Capture the cell that displays the provided text and extract its (X, Y) central coordinate. 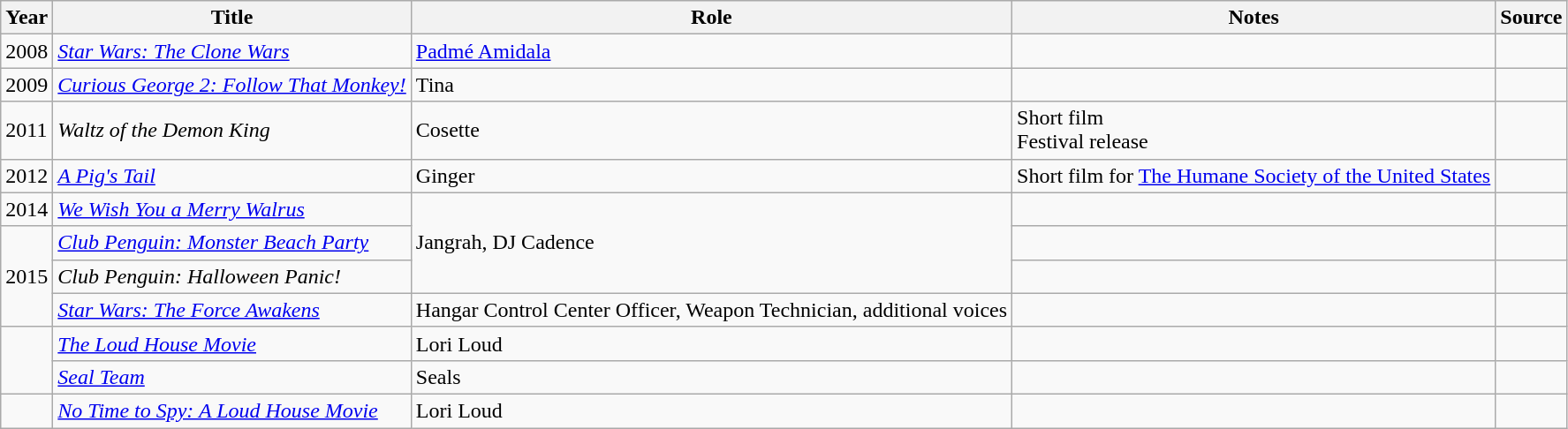
Club Penguin: Halloween Panic! (231, 276)
Jangrah, DJ Cadence (711, 243)
No Time to Spy: A Loud House Movie (231, 410)
2014 (27, 209)
Seal Team (231, 377)
Curious George 2: Follow That Monkey! (231, 85)
Waltz of the Demon King (231, 131)
Short filmFestival release (1254, 131)
Title (231, 18)
Seals (711, 377)
Source (1532, 18)
Tina (711, 85)
Star Wars: The Clone Wars (231, 51)
Role (711, 18)
2009 (27, 85)
Hangar Control Center Officer, Weapon Technician, additional voices (711, 310)
Star Wars: The Force Awakens (231, 310)
We Wish You a Merry Walrus (231, 209)
Club Penguin: Monster Beach Party (231, 243)
Short film for The Humane Society of the United States (1254, 176)
Notes (1254, 18)
Ginger (711, 176)
Year (27, 18)
2015 (27, 276)
A Pig's Tail (231, 176)
2012 (27, 176)
The Loud House Movie (231, 343)
Padmé Amidala (711, 51)
Cosette (711, 131)
2008 (27, 51)
2011 (27, 131)
